Extract the [x, y] coordinate from the center of the cell holding the provided text.  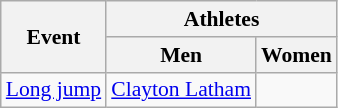
Men [181, 55]
Athletes [222, 19]
Women [296, 55]
Long jump [54, 90]
Event [54, 36]
Clayton Latham [181, 90]
